Extract the [x, y] coordinate from the center of the cell holding the provided text.  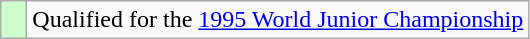
Qualified for the 1995 World Junior Championship [278, 20]
